Output the (x, y) coordinate of the center of the cell containing the given text.  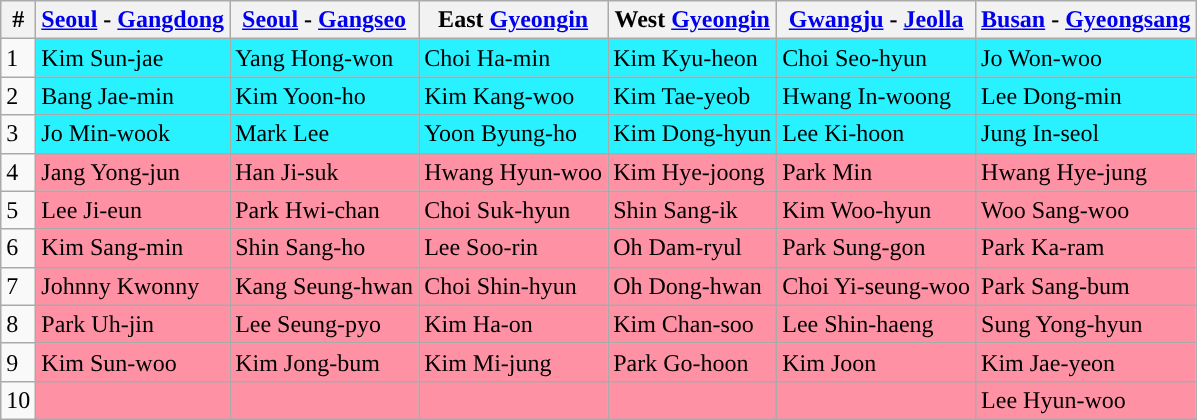
Shin Sang-ho (324, 248)
Choi Suk-hyun (514, 210)
Kim Jong-bum (324, 362)
Seoul - Gangseo (324, 20)
Park Sung-gon (876, 248)
Park Uh-jin (133, 324)
Park Min (876, 172)
Kim Jae-yeon (1086, 362)
Park Sang-bum (1086, 286)
Yoon Byung-ho (514, 134)
Jang Yong-jun (133, 172)
Lee Ji-eun (133, 210)
Yang Hong-won (324, 58)
Choi Ha-min (514, 58)
Kim Tae-yeob (692, 96)
Kim Sun-jae (133, 58)
East Gyeongin (514, 20)
Kim Mi-jung (514, 362)
Kim Kyu-heon (692, 58)
Hwang In-woong (876, 96)
Kim Dong-hyun (692, 134)
Lee Hyun-woo (1086, 400)
Kim Yoon-ho (324, 96)
Lee Seung-pyo (324, 324)
Woo Sang-woo (1086, 210)
Hwang Hyun-woo (514, 172)
9 (18, 362)
Lee Dong-min (1086, 96)
Oh Dam-ryul (692, 248)
Kang Seung-hwan (324, 286)
Kim Joon (876, 362)
Seoul - Gangdong (133, 20)
Oh Dong-hwan (692, 286)
Busan - Gyeongsang (1086, 20)
# (18, 20)
7 (18, 286)
Johnny Kwonny (133, 286)
Jo Won-woo (1086, 58)
Choi Shin-hyun (514, 286)
Park Ka-ram (1086, 248)
3 (18, 134)
Kim Sun-woo (133, 362)
West Gyeongin (692, 20)
Mark Lee (324, 134)
Gwangju - Jeolla (876, 20)
Jung In-seol (1086, 134)
Sung Yong-hyun (1086, 324)
4 (18, 172)
Choi Seo-hyun (876, 58)
5 (18, 210)
Bang Jae-min (133, 96)
Kim Hye-joong (692, 172)
Jo Min-wook (133, 134)
Lee Soo-rin (514, 248)
Kim Sang-min (133, 248)
6 (18, 248)
Shin Sang-ik (692, 210)
Lee Shin-haeng (876, 324)
2 (18, 96)
10 (18, 400)
Kim Ha-on (514, 324)
Choi Yi-seung-woo (876, 286)
8 (18, 324)
Kim Woo-hyun (876, 210)
Kim Chan-soo (692, 324)
Park Go-hoon (692, 362)
Kim Kang-woo (514, 96)
Park Hwi-chan (324, 210)
1 (18, 58)
Han Ji-suk (324, 172)
Hwang Hye-jung (1086, 172)
Lee Ki-hoon (876, 134)
